Return (x, y) of the center of cell containing provided text 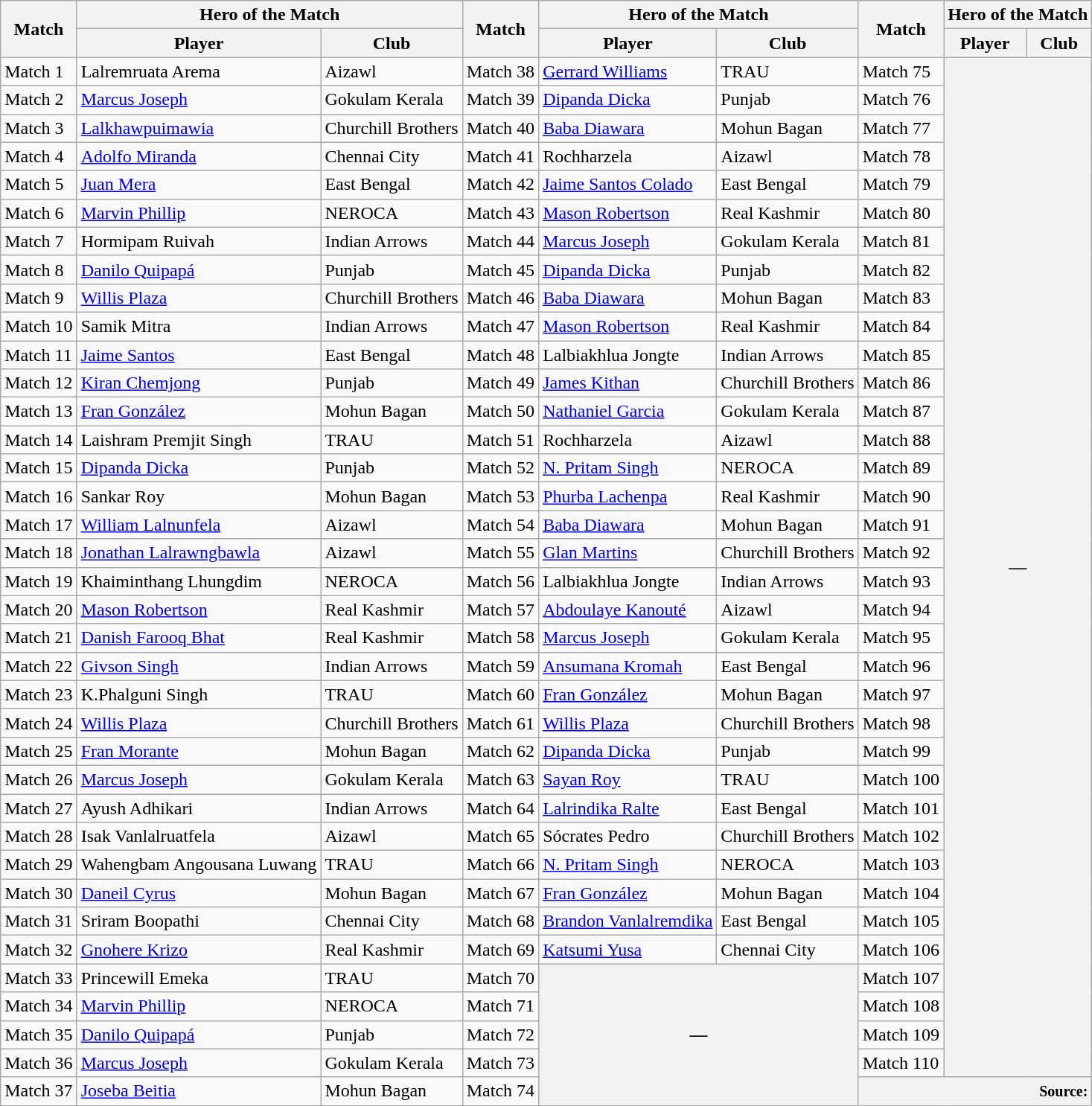
Hormipam Ruivah (199, 241)
Kiran Chemjong (199, 383)
Match 37 (39, 1091)
Match 45 (500, 269)
Match 110 (901, 1063)
K.Phalguni Singh (199, 694)
Match 9 (39, 298)
Match 94 (901, 610)
Match 3 (39, 128)
Match 1 (39, 71)
Match 53 (500, 496)
Sankar Roy (199, 496)
Match 29 (39, 865)
Match 76 (901, 100)
Match 106 (901, 950)
Match 51 (500, 440)
Match 27 (39, 808)
Match 14 (39, 440)
Abdoulaye Kanouté (628, 610)
Match 11 (39, 355)
Brandon Vanlalremdika (628, 921)
Jaime Santos (199, 355)
Lalkhawpuimawia (199, 128)
Sayan Roy (628, 779)
Source: (975, 1091)
Match 70 (500, 978)
Samik Mitra (199, 326)
Laishram Premjit Singh (199, 440)
Match 75 (901, 71)
Match 57 (500, 610)
Match 18 (39, 553)
Match 99 (901, 751)
Match 43 (500, 213)
Match 63 (500, 779)
Match 5 (39, 185)
Match 60 (500, 694)
Match 23 (39, 694)
Isak Vanlalruatfela (199, 837)
Match 20 (39, 610)
Match 74 (500, 1091)
Match 19 (39, 581)
Match 103 (901, 865)
Match 69 (500, 950)
Match 46 (500, 298)
Match 44 (500, 241)
Match 12 (39, 383)
Match 22 (39, 666)
Danish Farooq Bhat (199, 638)
Match 56 (500, 581)
Match 65 (500, 837)
Match 80 (901, 213)
Match 7 (39, 241)
Daneil Cyrus (199, 893)
Khaiminthang Lhungdim (199, 581)
Match 2 (39, 100)
Jonathan Lalrawngbawla (199, 553)
Match 40 (500, 128)
Match 68 (500, 921)
Ayush Adhikari (199, 808)
Match 42 (500, 185)
Match 47 (500, 326)
Match 28 (39, 837)
Match 55 (500, 553)
Match 91 (901, 525)
Gnohere Krizo (199, 950)
William Lalnunfela (199, 525)
Match 62 (500, 751)
Match 8 (39, 269)
Lalrindika Ralte (628, 808)
Match 32 (39, 950)
Match 33 (39, 978)
Match 39 (500, 100)
Match 6 (39, 213)
Sriram Boopathi (199, 921)
Match 16 (39, 496)
Adolfo Miranda (199, 156)
Match 13 (39, 412)
Joseba Beitia (199, 1091)
Match 100 (901, 779)
Match 93 (901, 581)
Match 104 (901, 893)
Match 64 (500, 808)
Match 95 (901, 638)
Match 97 (901, 694)
Match 50 (500, 412)
Match 48 (500, 355)
Fran Morante (199, 751)
Match 102 (901, 837)
Match 87 (901, 412)
Sócrates Pedro (628, 837)
Match 38 (500, 71)
Match 31 (39, 921)
Match 98 (901, 723)
Glan Martins (628, 553)
Phurba Lachenpa (628, 496)
Match 73 (500, 1063)
Match 96 (901, 666)
Match 101 (901, 808)
Match 105 (901, 921)
Match 71 (500, 1006)
Ansumana Kromah (628, 666)
Match 34 (39, 1006)
Match 35 (39, 1035)
Givson Singh (199, 666)
Wahengbam Angousana Luwang (199, 865)
Match 82 (901, 269)
Match 52 (500, 468)
Match 61 (500, 723)
Match 54 (500, 525)
Match 59 (500, 666)
Match 58 (500, 638)
Match 77 (901, 128)
Match 85 (901, 355)
Jaime Santos Colado (628, 185)
Match 108 (901, 1006)
Lalremruata Arema (199, 71)
Match 79 (901, 185)
Match 109 (901, 1035)
Match 10 (39, 326)
Match 92 (901, 553)
Match 17 (39, 525)
Match 26 (39, 779)
Match 25 (39, 751)
Match 49 (500, 383)
Match 84 (901, 326)
Match 21 (39, 638)
Match 72 (500, 1035)
Match 30 (39, 893)
Juan Mera (199, 185)
Princewill Emeka (199, 978)
James Kithan (628, 383)
Match 4 (39, 156)
Match 107 (901, 978)
Match 41 (500, 156)
Katsumi Yusa (628, 950)
Match 66 (500, 865)
Match 36 (39, 1063)
Match 83 (901, 298)
Match 90 (901, 496)
Match 15 (39, 468)
Match 88 (901, 440)
Match 89 (901, 468)
Match 86 (901, 383)
Gerrard Williams (628, 71)
Match 78 (901, 156)
Nathaniel Garcia (628, 412)
Match 24 (39, 723)
Match 81 (901, 241)
Match 67 (500, 893)
